Detect which cell encompasses the target text, then output its (X, Y) center coordinate. 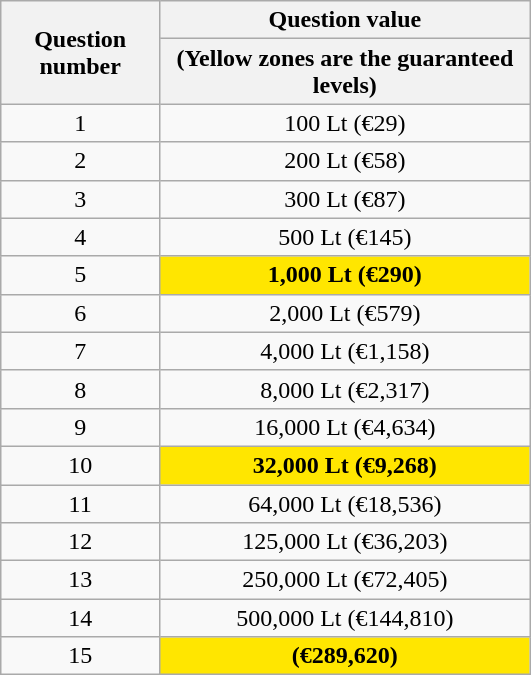
200 Lt (€58) (346, 161)
5 (80, 275)
(€289,620) (346, 656)
4,000 Lt (€1,158) (346, 351)
Question value (346, 20)
100 Lt (€29) (346, 123)
10 (80, 465)
1,000 Lt (€290) (346, 275)
500 Lt (€145) (346, 237)
9 (80, 427)
2,000 Lt (€579) (346, 313)
13 (80, 580)
6 (80, 313)
32,000 Lt (€9,268) (346, 465)
8 (80, 389)
16,000 Lt (€4,634) (346, 427)
300 Lt (€87) (346, 199)
125,000 Lt (€36,203) (346, 542)
500,000 Lt (€144,810) (346, 618)
3 (80, 199)
8,000 Lt (€2,317) (346, 389)
(Yellow zones are the guaranteed levels) (346, 72)
7 (80, 351)
11 (80, 503)
250,000 Lt (€72,405) (346, 580)
Question number (80, 52)
4 (80, 237)
14 (80, 618)
2 (80, 161)
64,000 Lt (€18,536) (346, 503)
15 (80, 656)
12 (80, 542)
1 (80, 123)
